Detect which cell encompasses the target text, then output its [x, y] center coordinate. 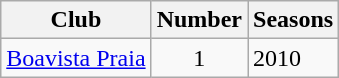
Club [76, 20]
Boavista Praia [76, 58]
Seasons [294, 20]
2010 [294, 58]
Number [199, 20]
1 [199, 58]
